Extract the (x, y) coordinate from the center of the cell holding the provided text.  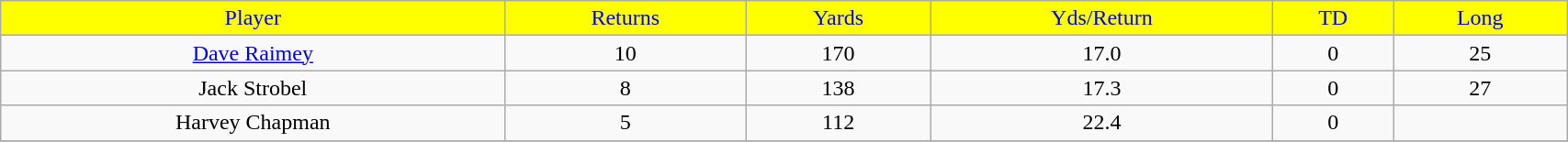
25 (1481, 53)
Jack Strobel (254, 88)
27 (1481, 88)
Returns (626, 18)
10 (626, 53)
5 (626, 123)
Player (254, 18)
8 (626, 88)
TD (1333, 18)
112 (839, 123)
17.0 (1101, 53)
Dave Raimey (254, 53)
Harvey Chapman (254, 123)
22.4 (1101, 123)
170 (839, 53)
Long (1481, 18)
Yards (839, 18)
138 (839, 88)
17.3 (1101, 88)
Yds/Return (1101, 18)
